Find where the given text appears and provide that cell's center as (x, y) coordinate. 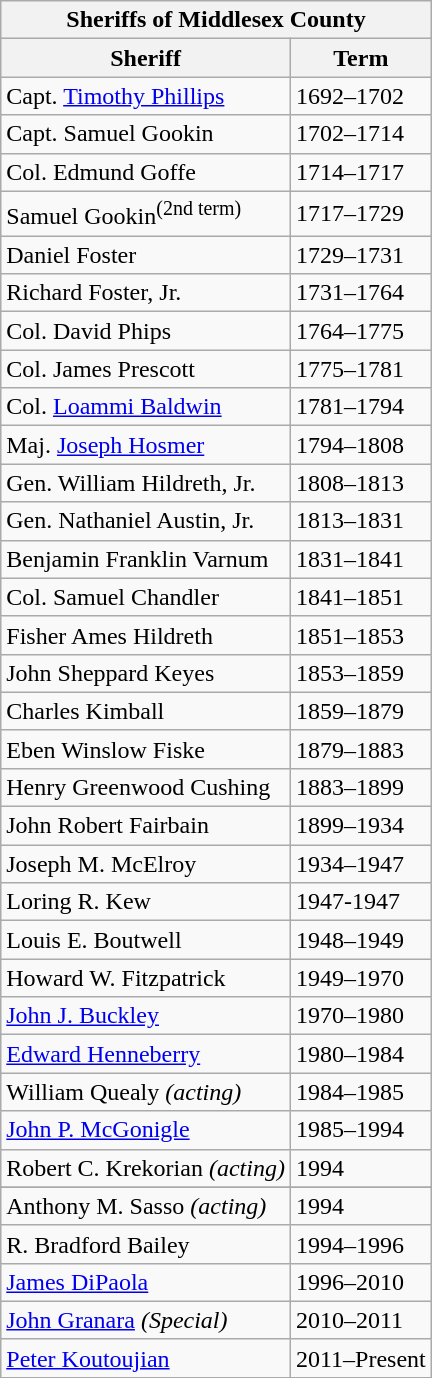
1851–1853 (360, 635)
James DiPaola (146, 1282)
Col. James Prescott (146, 369)
Benjamin Franklin Varnum (146, 559)
Col. Edmund Goffe (146, 172)
1831–1841 (360, 559)
1692–1702 (360, 96)
Sheriff (146, 58)
John J. Buckley (146, 1016)
1996–2010 (360, 1282)
1970–1980 (360, 1016)
1984–1985 (360, 1092)
Anthony M. Sasso (acting) (146, 1206)
1994–1996 (360, 1244)
John Granara (Special) (146, 1320)
1947-1947 (360, 902)
1808–1813 (360, 483)
Col. Samuel Chandler (146, 597)
Fisher Ames Hildreth (146, 635)
2011–Present (360, 1358)
William Quealy (acting) (146, 1092)
John Robert Fairbain (146, 826)
John P. McGonigle (146, 1130)
1879–1883 (360, 749)
John Sheppard Keyes (146, 673)
Term (360, 58)
Edward Henneberry (146, 1054)
1934–1947 (360, 864)
1764–1775 (360, 331)
1948–1949 (360, 940)
1731–1764 (360, 293)
1841–1851 (360, 597)
Eben Winslow Fiske (146, 749)
Loring R. Kew (146, 902)
Gen. William Hildreth, Jr. (146, 483)
Col. David Phips (146, 331)
R. Bradford Bailey (146, 1244)
2010–2011 (360, 1320)
Charles Kimball (146, 711)
1729–1731 (360, 255)
1781–1794 (360, 407)
Joseph M. McElroy (146, 864)
1859–1879 (360, 711)
1813–1831 (360, 521)
Peter Koutoujian (146, 1358)
Maj. Joseph Hosmer (146, 445)
Daniel Foster (146, 255)
1794–1808 (360, 445)
Louis E. Boutwell (146, 940)
Henry Greenwood Cushing (146, 787)
Capt. Samuel Gookin (146, 134)
Col. Loammi Baldwin (146, 407)
1985–1994 (360, 1130)
1775–1781 (360, 369)
Samuel Gookin(2nd term) (146, 214)
1980–1984 (360, 1054)
1717–1729 (360, 214)
Gen. Nathaniel Austin, Jr. (146, 521)
Richard Foster, Jr. (146, 293)
Howard W. Fitzpatrick (146, 978)
1714–1717 (360, 172)
Sheriffs of Middlesex County (216, 20)
1702–1714 (360, 134)
Robert C. Krekorian (acting) (146, 1168)
1899–1934 (360, 826)
1853–1859 (360, 673)
Capt. Timothy Phillips (146, 96)
1949–1970 (360, 978)
1883–1899 (360, 787)
